Locate the cell with the specified text and output its (x, y) center coordinate. 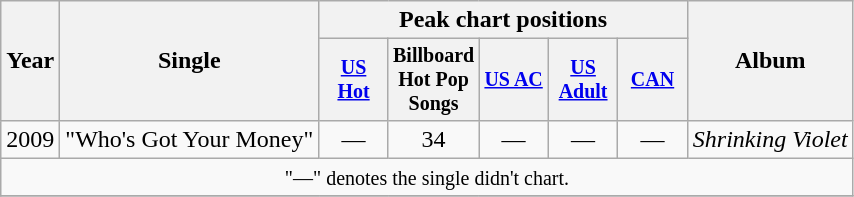
"—" denotes the single didn't chart. (427, 177)
"Who's Got Your Money" (190, 139)
Peak chart positions (503, 20)
Single (190, 61)
US Hot (354, 80)
Billboard Hot Pop Songs (434, 80)
Album (770, 61)
Shrinking Violet (770, 139)
Year (30, 61)
US AC (514, 80)
2009 (30, 139)
34 (434, 139)
CAN (652, 80)
US Adult (582, 80)
